Detect which cell encompasses the target text, then output its (X, Y) center coordinate. 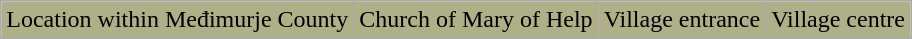
Location within Međimurje County (178, 20)
Village entrance (682, 20)
Village centre (838, 20)
Church of Mary of Help (476, 20)
